Capture the cell that displays the provided text and extract its (x, y) central coordinate. 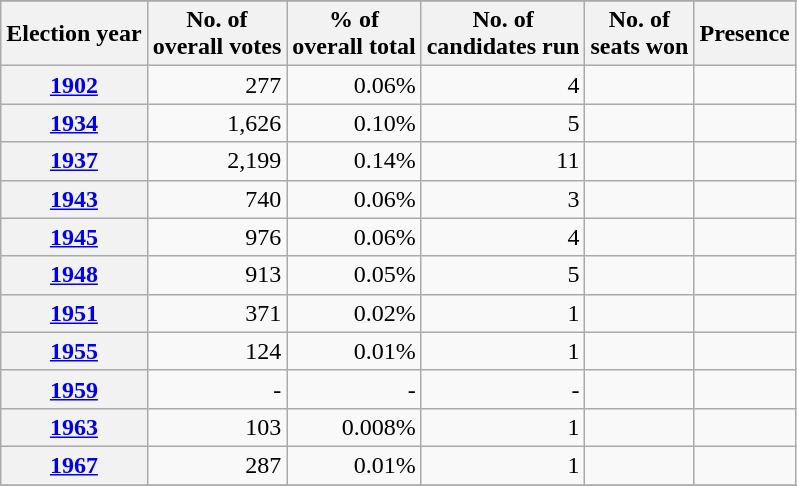
Presence (744, 34)
1937 (74, 161)
Election year (74, 34)
1948 (74, 275)
976 (217, 237)
0.008% (354, 427)
1967 (74, 465)
1902 (74, 85)
No. ofseats won (640, 34)
913 (217, 275)
124 (217, 351)
0.05% (354, 275)
1,626 (217, 123)
287 (217, 465)
1951 (74, 313)
0.14% (354, 161)
1934 (74, 123)
No. ofoverall votes (217, 34)
1955 (74, 351)
371 (217, 313)
No. ofcandidates run (503, 34)
1959 (74, 389)
277 (217, 85)
3 (503, 199)
2,199 (217, 161)
0.10% (354, 123)
1945 (74, 237)
103 (217, 427)
% ofoverall total (354, 34)
1943 (74, 199)
11 (503, 161)
1963 (74, 427)
0.02% (354, 313)
740 (217, 199)
